Locate the cell with the specified text and output its [x, y] center coordinate. 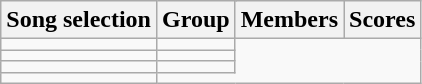
Members [289, 20]
Song selection [79, 20]
Group [196, 20]
Scores [382, 20]
